Search for the cell housing the specified text and yield its [x, y] center coordinate. 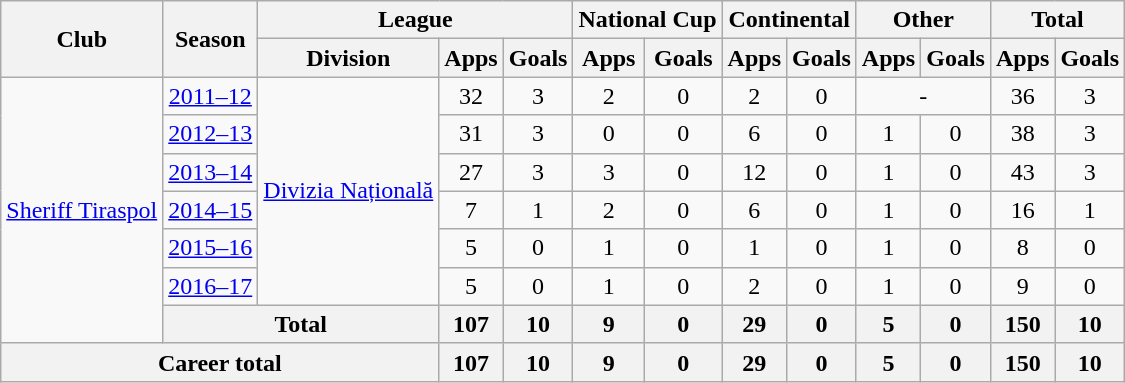
Career total [220, 362]
Division [348, 58]
- [923, 96]
Other [923, 20]
43 [1022, 172]
31 [471, 134]
Sheriff Tiraspol [82, 210]
Divizia Națională [348, 191]
16 [1022, 210]
32 [471, 96]
2016–17 [210, 286]
2015–16 [210, 248]
2012–13 [210, 134]
National Cup [648, 20]
12 [754, 172]
27 [471, 172]
Club [82, 39]
36 [1022, 96]
38 [1022, 134]
2014–15 [210, 210]
Season [210, 39]
2013–14 [210, 172]
8 [1022, 248]
League [416, 20]
7 [471, 210]
2011–12 [210, 96]
Continental [789, 20]
